Scan for the cell matching the given text and deliver its [X, Y] coordinate at center. 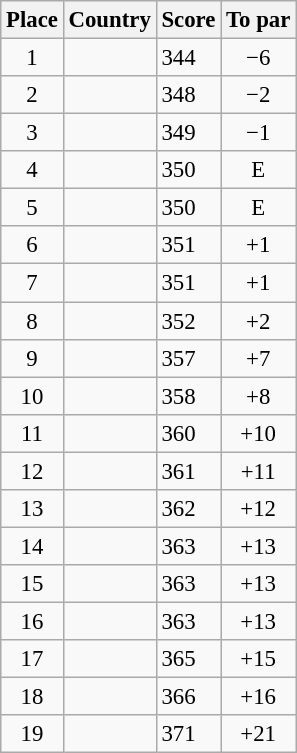
6 [32, 245]
15 [32, 584]
7 [32, 283]
+11 [258, 471]
−2 [258, 95]
352 [188, 321]
Place [32, 20]
366 [188, 697]
4 [32, 170]
1 [32, 58]
+15 [258, 659]
+10 [258, 433]
357 [188, 358]
349 [188, 133]
−6 [258, 58]
11 [32, 433]
361 [188, 471]
Score [188, 20]
362 [188, 509]
+8 [258, 396]
17 [32, 659]
5 [32, 208]
358 [188, 396]
8 [32, 321]
3 [32, 133]
Country [110, 20]
+12 [258, 509]
14 [32, 546]
+7 [258, 358]
−1 [258, 133]
365 [188, 659]
371 [188, 734]
344 [188, 58]
+21 [258, 734]
360 [188, 433]
To par [258, 20]
13 [32, 509]
16 [32, 621]
12 [32, 471]
19 [32, 734]
+2 [258, 321]
18 [32, 697]
+16 [258, 697]
348 [188, 95]
2 [32, 95]
10 [32, 396]
9 [32, 358]
